Output the [x, y] coordinate of the center of the cell containing the given text.  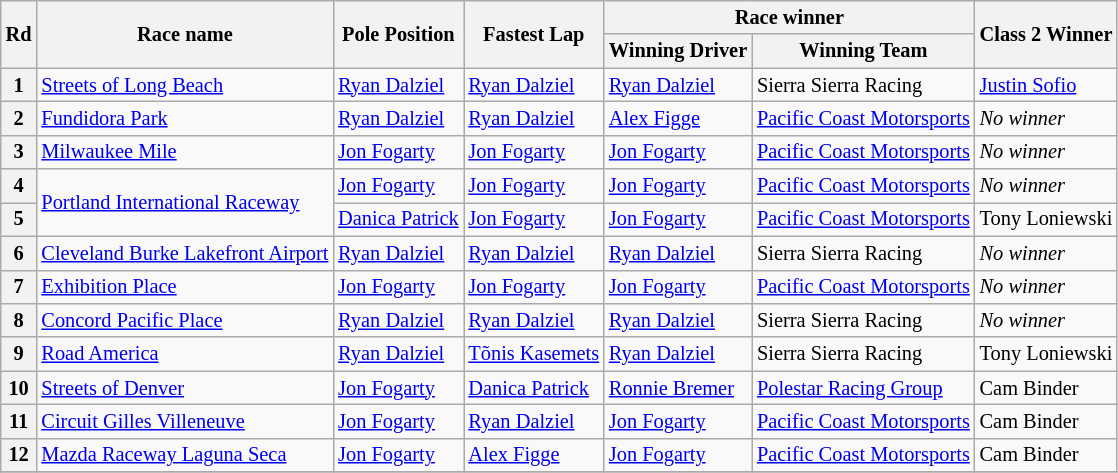
Ronnie Bremer [678, 388]
Winning Team [864, 51]
5 [19, 219]
Streets of Denver [184, 388]
Circuit Gilles Villeneuve [184, 421]
11 [19, 421]
Winning Driver [678, 51]
12 [19, 455]
Exhibition Place [184, 287]
Polestar Racing Group [864, 388]
Road America [184, 354]
Fastest Lap [534, 34]
3 [19, 152]
Race name [184, 34]
Fundidora Park [184, 118]
Tõnis Kasemets [534, 354]
Class 2 Winner [1046, 34]
6 [19, 253]
Justin Sofio [1046, 85]
Cleveland Burke Lakefront Airport [184, 253]
Milwaukee Mile [184, 152]
9 [19, 354]
7 [19, 287]
1 [19, 85]
Concord Pacific Place [184, 320]
10 [19, 388]
8 [19, 320]
Pole Position [398, 34]
Race winner [790, 17]
Mazda Raceway Laguna Seca [184, 455]
4 [19, 186]
Rd [19, 34]
Streets of Long Beach [184, 85]
2 [19, 118]
Portland International Raceway [184, 202]
